Return [x, y] of the center of cell containing provided text 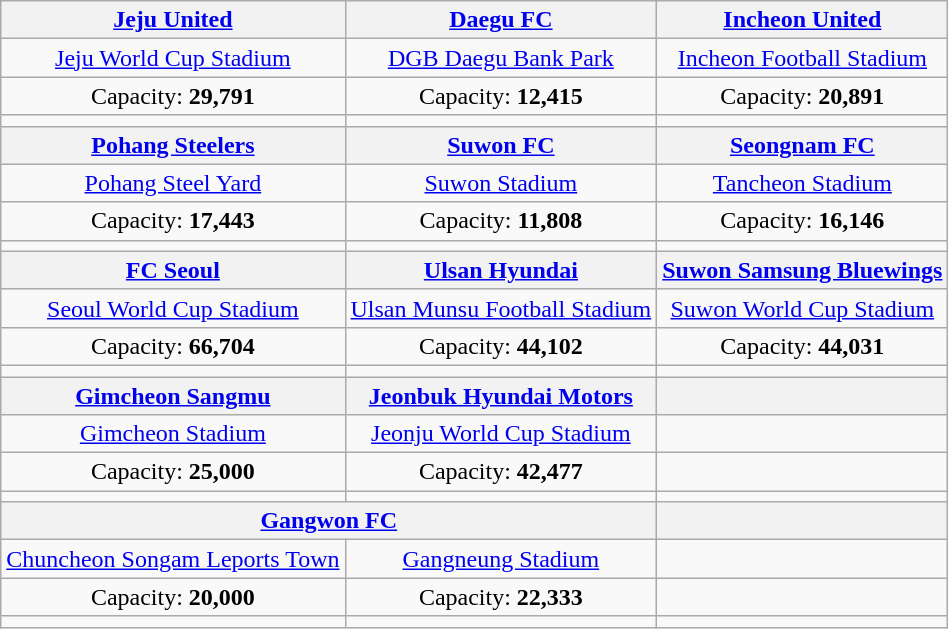
Jeonju World Cup Stadium [501, 434]
Jeju World Cup Stadium [173, 58]
Jeonbuk Hyundai Motors [501, 395]
Capacity: 22,333 [501, 597]
Capacity: 66,704 [173, 346]
Suwon World Cup Stadium [802, 308]
Capacity: 44,031 [802, 346]
Suwon FC [501, 145]
Capacity: 11,808 [501, 221]
Gangneung Stadium [501, 559]
Jeju United [173, 20]
Capacity: 20,000 [173, 597]
Gimcheon Sangmu [173, 395]
Suwon Samsung Bluewings [802, 270]
Capacity: 12,415 [501, 96]
Incheon Football Stadium [802, 58]
Capacity: 29,791 [173, 96]
Capacity: 25,000 [173, 472]
Seoul World Cup Stadium [173, 308]
Chuncheon Songam Leports Town [173, 559]
Pohang Steel Yard [173, 183]
Incheon United [802, 20]
Gimcheon Stadium [173, 434]
Pohang Steelers [173, 145]
Daegu FC [501, 20]
Capacity: 44,102 [501, 346]
DGB Daegu Bank Park [501, 58]
Ulsan Munsu Football Stadium [501, 308]
Ulsan Hyundai [501, 270]
Capacity: 20,891 [802, 96]
FC Seoul [173, 270]
Capacity: 42,477 [501, 472]
Capacity: 16,146 [802, 221]
Seongnam FC [802, 145]
Capacity: 17,443 [173, 221]
Suwon Stadium [501, 183]
Tancheon Stadium [802, 183]
Gangwon FC [329, 521]
